Return the [x, y] coordinate for the center point of the cell that contains the specified text.  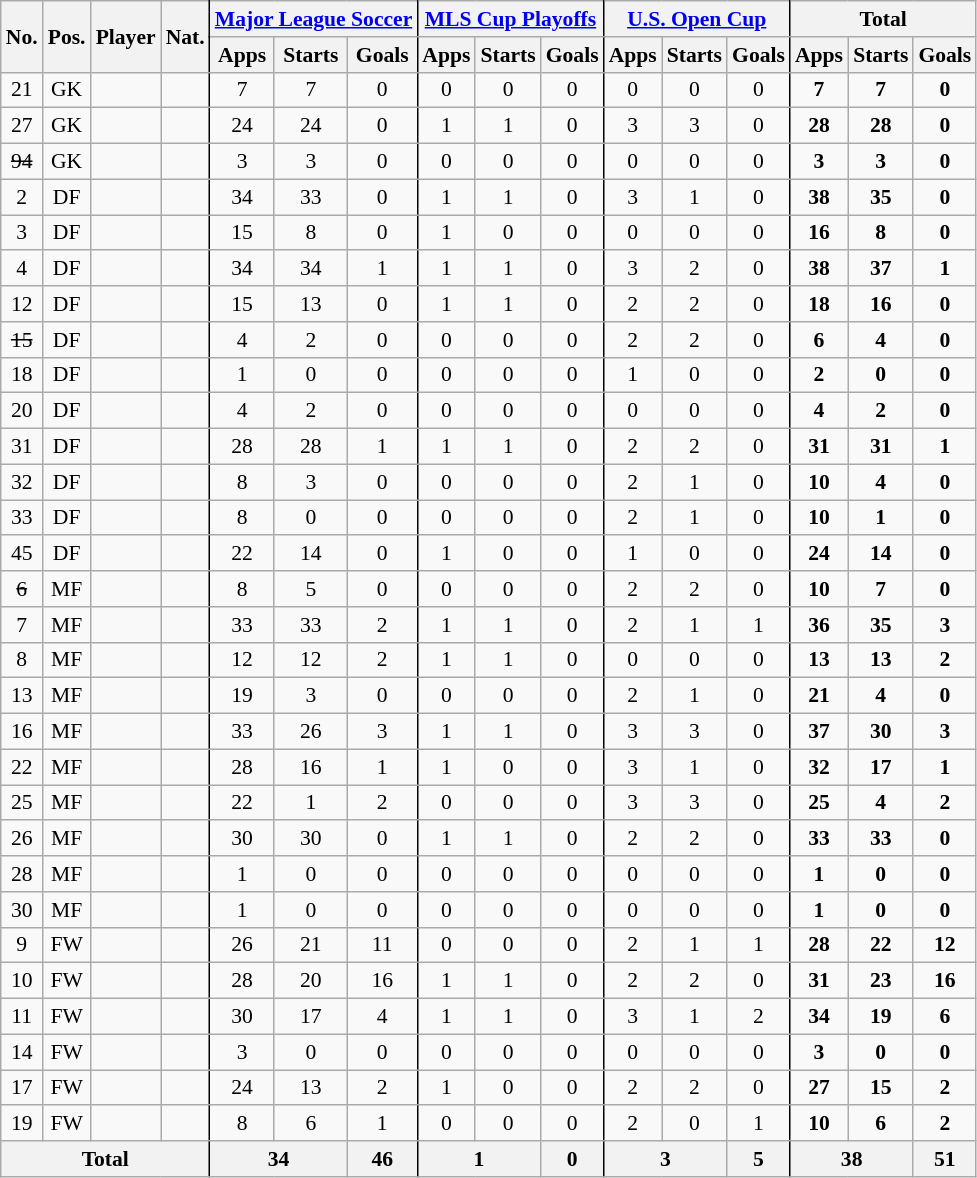
Player [126, 36]
23 [880, 981]
Nat. [186, 36]
45 [22, 554]
36 [819, 625]
MLS Cup Playoffs [510, 19]
No. [22, 36]
51 [944, 1159]
Major League Soccer [314, 19]
9 [22, 945]
94 [22, 162]
46 [382, 1159]
Pos. [67, 36]
U.S. Open Cup [697, 19]
